Search for the cell housing the specified text and yield its [X, Y] center coordinate. 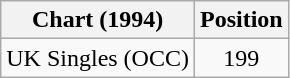
Chart (1994) [98, 20]
199 [241, 58]
UK Singles (OCC) [98, 58]
Position [241, 20]
